Scan for the cell matching the given text and deliver its [x, y] coordinate at center. 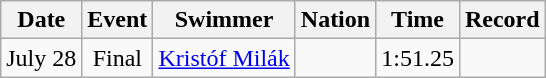
Kristóf Milák [224, 58]
Event [118, 20]
Swimmer [224, 20]
July 28 [42, 58]
Final [118, 58]
Date [42, 20]
1:51.25 [418, 58]
Time [418, 20]
Record [502, 20]
Nation [335, 20]
